For the text-containing cell, return its midpoint in [x, y] coordinate format. 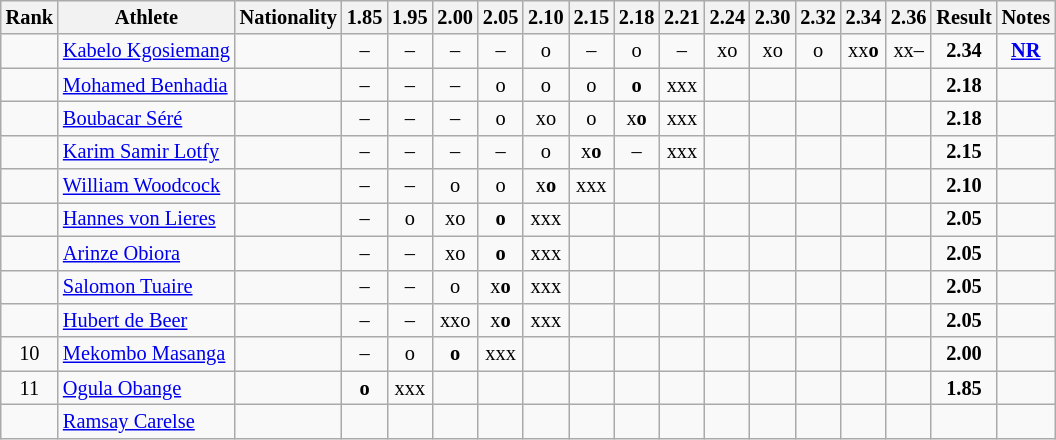
Mekombo Masanga [146, 354]
Result [964, 17]
Notes [1026, 17]
Hannes von Lieres [146, 219]
Athlete [146, 17]
Boubacar Séré [146, 118]
Ramsay Carelse [146, 421]
Arinze Obiora [146, 253]
Mohamed Benhadia [146, 85]
Karim Samir Lotfy [146, 152]
xx– [908, 51]
Rank [30, 17]
2.36 [908, 17]
2.32 [818, 17]
2.24 [728, 17]
Salomon Tuaire [146, 287]
2.30 [772, 17]
2.21 [682, 17]
William Woodcock [146, 186]
NR [1026, 51]
10 [30, 354]
Kabelo Kgosiemang [146, 51]
Nationality [288, 17]
11 [30, 388]
Ogula Obange [146, 388]
Hubert de Beer [146, 320]
1.95 [410, 17]
